Find where the given text appears and provide that cell's center as (X, Y) coordinate. 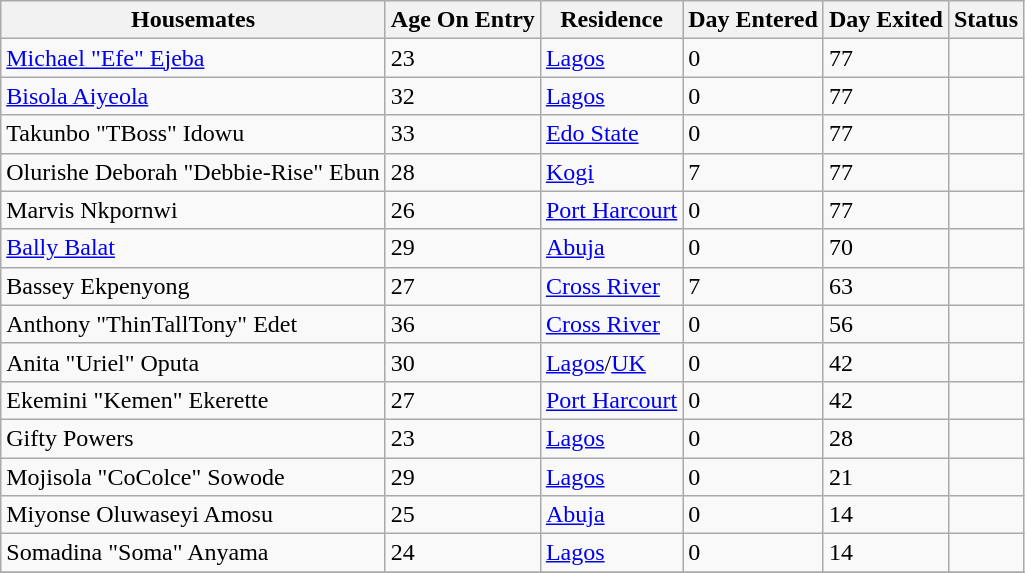
Residence (611, 20)
Gifty Powers (194, 438)
25 (462, 515)
Ekemini "Kemen" Ekerette (194, 400)
21 (886, 477)
32 (462, 96)
56 (886, 324)
63 (886, 286)
Miyonse Oluwaseyi Amosu (194, 515)
Bisola Aiyeola (194, 96)
70 (886, 248)
Day Entered (754, 20)
Michael "Efe" Ejeba (194, 58)
Bassey Ekpenyong (194, 286)
Lagos/UK (611, 362)
Somadina "Soma" Anyama (194, 553)
Edo State (611, 134)
Anita "Uriel" Oputa (194, 362)
33 (462, 134)
36 (462, 324)
24 (462, 553)
Age On Entry (462, 20)
Status (986, 20)
26 (462, 210)
Day Exited (886, 20)
Marvis Nkpornwi (194, 210)
Olurishe Deborah "Debbie-Rise" Ebun (194, 172)
Kogi (611, 172)
Housemates (194, 20)
Bally Balat (194, 248)
Anthony "ThinTallTony" Edet (194, 324)
Takunbo "TBoss" Idowu (194, 134)
Mojisola "CoColce" Sowode (194, 477)
30 (462, 362)
